Determine the (x, y) coordinate at the center of the cell enclosing the given text.  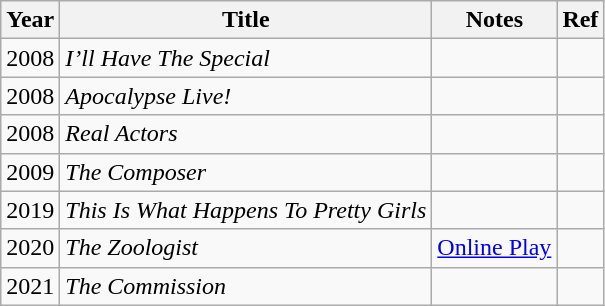
This Is What Happens To Pretty Girls (246, 210)
Year (30, 20)
Notes (494, 20)
Apocalypse Live! (246, 96)
Online Play (494, 248)
2021 (30, 286)
2009 (30, 172)
2020 (30, 248)
The Zoologist (246, 248)
2019 (30, 210)
The Composer (246, 172)
The Commission (246, 286)
Title (246, 20)
I’ll Have The Special (246, 58)
Ref (580, 20)
Real Actors (246, 134)
